For the text-containing cell, return its midpoint in (x, y) coordinate format. 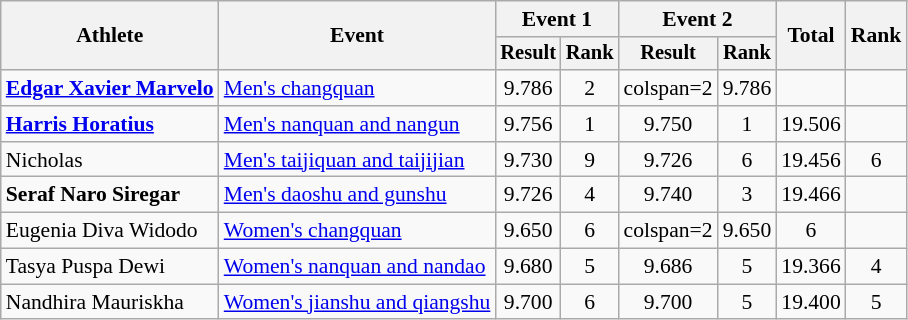
Total (810, 36)
Men's nanquan and nangun (358, 124)
Tasya Puspa Dewi (110, 267)
Nicholas (110, 160)
9.680 (528, 267)
9.730 (528, 160)
9.686 (668, 267)
19.366 (810, 267)
19.400 (810, 302)
Nandhira Mauriskha (110, 302)
Eugenia Diva Widodo (110, 231)
Edgar Xavier Marvelo (110, 88)
Seraf Naro Siregar (110, 195)
19.456 (810, 160)
2 (590, 88)
19.506 (810, 124)
Men's taijiquan and taijijian (358, 160)
Women's changquan (358, 231)
Athlete (110, 36)
Event (358, 36)
3 (748, 195)
Harris Horatius (110, 124)
Event 1 (556, 19)
9 (590, 160)
9.756 (528, 124)
9.740 (668, 195)
Event 2 (698, 19)
Women's nanquan and nandao (358, 267)
Women's jianshu and qiangshu (358, 302)
9.750 (668, 124)
19.466 (810, 195)
Men's daoshu and gunshu (358, 195)
Men's changquan (358, 88)
